Pinpoint the cell where the given text exists, returning its (x, y) midpoint coordinate. 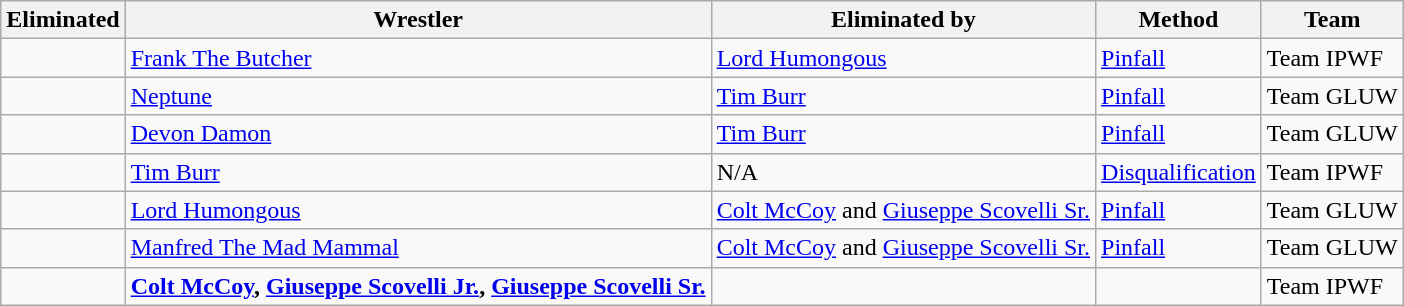
Wrestler (418, 20)
Devon Damon (418, 134)
Eliminated by (903, 20)
Frank The Butcher (418, 58)
Eliminated (63, 20)
Neptune (418, 96)
Manfred The Mad Mammal (418, 248)
Colt McCoy, Giuseppe Scovelli Jr., Giuseppe Scovelli Sr. (418, 286)
N/A (903, 172)
Disqualification (1179, 172)
Method (1179, 20)
Team (1332, 20)
